Identify which cell holds the provided text, then report its [x, y] central coordinate. 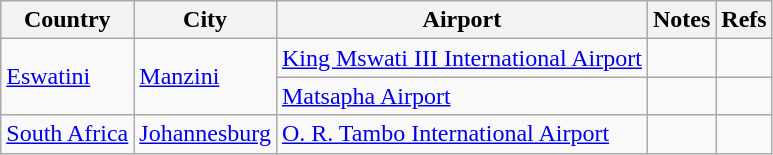
City [206, 20]
King Mswati III International Airport [462, 58]
Eswatini [68, 77]
South Africa [68, 134]
Refs [744, 20]
Matsapha Airport [462, 96]
Johannesburg [206, 134]
Notes [681, 20]
O. R. Tambo International Airport [462, 134]
Airport [462, 20]
Manzini [206, 77]
Country [68, 20]
